Return the [x, y] coordinate for the center point of the cell that contains the specified text.  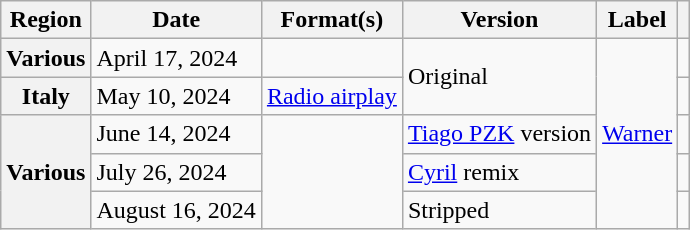
Warner [638, 134]
Region [46, 20]
Cyril remix [499, 172]
Original [499, 77]
Italy [46, 96]
Version [499, 20]
Format(s) [332, 20]
July 26, 2024 [176, 172]
May 10, 2024 [176, 96]
Radio airplay [332, 96]
Date [176, 20]
June 14, 2024 [176, 134]
Stripped [499, 210]
August 16, 2024 [176, 210]
April 17, 2024 [176, 58]
Label [638, 20]
Tiago PZK version [499, 134]
